Detect which cell encompasses the target text, then output its [x, y] center coordinate. 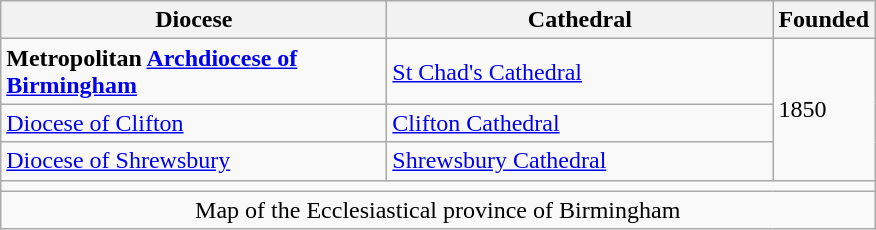
Cathedral [580, 20]
Map of the Ecclesiastical province of Birmingham [438, 210]
Diocese of Shrewsbury [194, 161]
Diocese of Clifton [194, 123]
St Chad's Cathedral [580, 72]
Shrewsbury Cathedral [580, 161]
Diocese [194, 20]
1850 [824, 110]
Metropolitan Archdiocese of Birmingham [194, 72]
Clifton Cathedral [580, 123]
Founded [824, 20]
